Capture the cell that displays the provided text and extract its [X, Y] central coordinate. 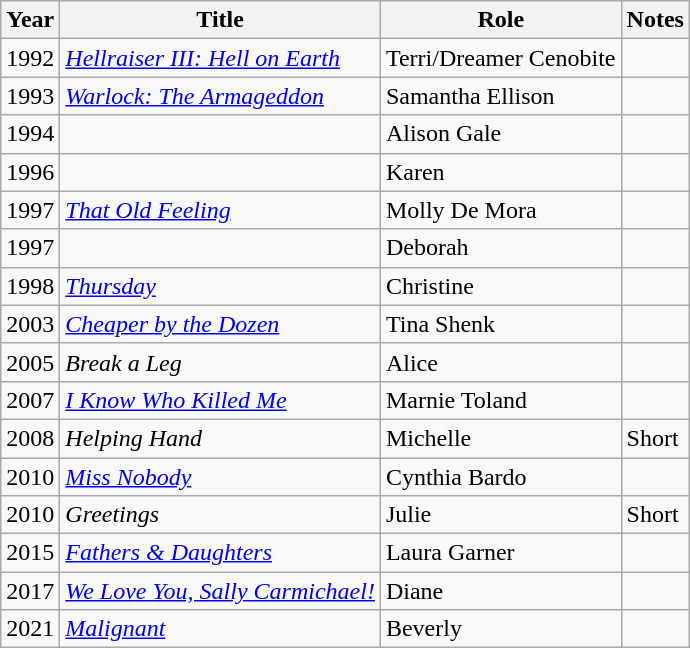
Terri/Dreamer Cenobite [500, 58]
2017 [30, 591]
Beverly [500, 629]
We Love You, Sally Carmichael! [220, 591]
Cynthia Bardo [500, 477]
Marnie Toland [500, 400]
I Know Who Killed Me [220, 400]
Julie [500, 515]
Thursday [220, 286]
Tina Shenk [500, 324]
Alice [500, 362]
1993 [30, 96]
Alison Gale [500, 134]
Karen [500, 172]
Role [500, 20]
2003 [30, 324]
Warlock: The Armageddon [220, 96]
Christine [500, 286]
2007 [30, 400]
Miss Nobody [220, 477]
2015 [30, 553]
1998 [30, 286]
Deborah [500, 248]
Helping Hand [220, 438]
Title [220, 20]
1992 [30, 58]
Hellraiser III: Hell on Earth [220, 58]
Molly De Mora [500, 210]
1994 [30, 134]
Diane [500, 591]
Break a Leg [220, 362]
2021 [30, 629]
Laura Garner [500, 553]
1996 [30, 172]
That Old Feeling [220, 210]
2005 [30, 362]
Michelle [500, 438]
Notes [655, 20]
Fathers & Daughters [220, 553]
2008 [30, 438]
Malignant [220, 629]
Year [30, 20]
Samantha Ellison [500, 96]
Cheaper by the Dozen [220, 324]
Greetings [220, 515]
